Extract the (x, y) coordinate from the center of the cell holding the provided text.  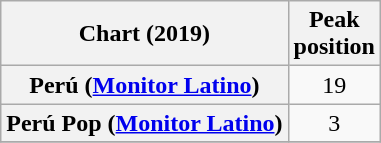
3 (334, 123)
Chart (2019) (144, 34)
19 (334, 85)
Perú Pop (Monitor Latino) (144, 123)
Perú (Monitor Latino) (144, 85)
Peak position (334, 34)
